Provide the [X, Y] coordinate of the cell's center where the given text is located.  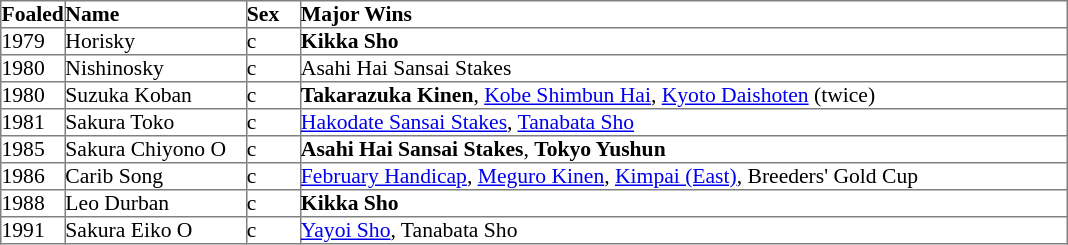
1991 [33, 230]
1988 [33, 204]
Yayoi Sho, Tanabata Sho [683, 230]
1985 [33, 150]
Asahi Hai Sansai Stakes [683, 68]
Major Wins [683, 14]
1986 [33, 176]
Hakodate Sansai Stakes, Tanabata Sho [683, 122]
Name [156, 14]
Sakura Eiko O [156, 230]
February Handicap, Meguro Kinen, Kimpai (East), Breeders' Gold Cup [683, 176]
1979 [33, 42]
Suzuka Koban [156, 96]
Carib Song [156, 176]
Foaled [33, 14]
Horisky [156, 42]
Sakura Toko [156, 122]
Nishinosky [156, 68]
Asahi Hai Sansai Stakes, Tokyo Yushun [683, 150]
1981 [33, 122]
Sakura Chiyono O [156, 150]
Sex [273, 14]
Takarazuka Kinen, Kobe Shimbun Hai, Kyoto Daishoten (twice) [683, 96]
Leo Durban [156, 204]
